For the text-containing cell, return its midpoint in [X, Y] coordinate format. 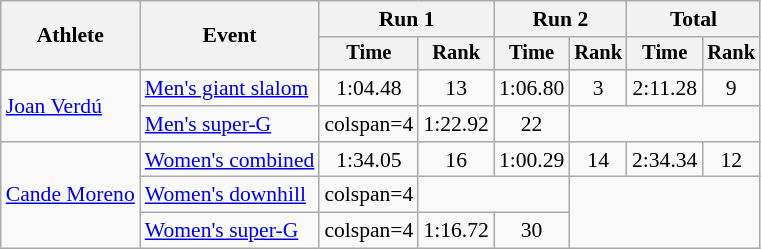
Women's combined [230, 160]
Men's giant slalom [230, 88]
Joan Verdú [70, 106]
16 [456, 160]
22 [532, 124]
Athlete [70, 36]
9 [731, 88]
1:00.29 [532, 160]
2:34.34 [664, 160]
Women's downhill [230, 195]
2:11.28 [664, 88]
Event [230, 36]
1:16.72 [456, 231]
Run 1 [406, 19]
1:22.92 [456, 124]
Run 2 [560, 19]
Women's super-G [230, 231]
Total [694, 19]
12 [731, 160]
Men's super-G [230, 124]
3 [598, 88]
14 [598, 160]
1:34.05 [368, 160]
1:06.80 [532, 88]
30 [532, 231]
1:04.48 [368, 88]
Cande Moreno [70, 196]
13 [456, 88]
